Search for the cell housing the specified text and yield its [X, Y] center coordinate. 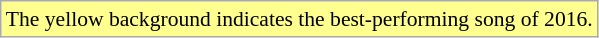
The yellow background indicates the best-performing song of 2016. [300, 19]
